Detect which cell encompasses the target text, then output its (X, Y) center coordinate. 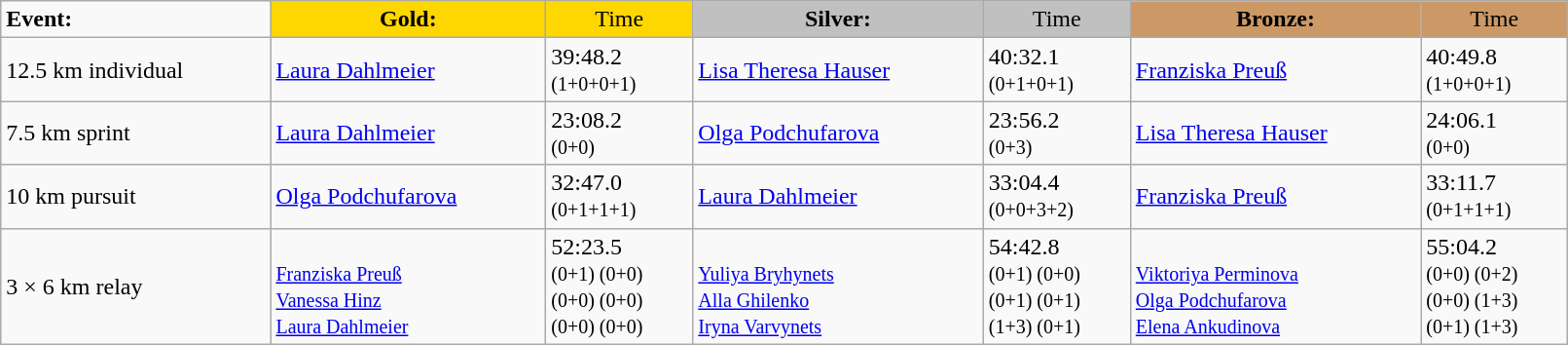
Yuliya BryhynetsAlla GhilenkoIryna Varvynets (838, 287)
Bronze: (1275, 19)
40:49.8(1+0+0+1) (1495, 70)
3 × 6 km relay (136, 287)
33:04.4(0+0+3+2) (1057, 197)
23:56.2(0+3) (1057, 133)
10 km pursuit (136, 197)
Gold: (409, 19)
Event: (136, 19)
12.5 km individual (136, 70)
40:32.1(0+1+0+1) (1057, 70)
39:48.2(1+0+0+1) (619, 70)
Viktoriya PerminovaOlga PodchufarovaElena Ankudinova (1275, 287)
52:23.5(0+1) (0+0)(0+0) (0+0)(0+0) (0+0) (619, 287)
Franziska PreußVanessa HinzLaura Dahlmeier (409, 287)
24:06.1(0+0) (1495, 133)
23:08.2(0+0) (619, 133)
33:11.7(0+1+1+1) (1495, 197)
32:47.0(0+1+1+1) (619, 197)
55:04.2(0+0) (0+2)(0+0) (1+3)(0+1) (1+3) (1495, 287)
7.5 km sprint (136, 133)
Silver: (838, 19)
54:42.8(0+1) (0+0)(0+1) (0+1)(1+3) (0+1) (1057, 287)
